Capture the cell that displays the provided text and extract its (x, y) central coordinate. 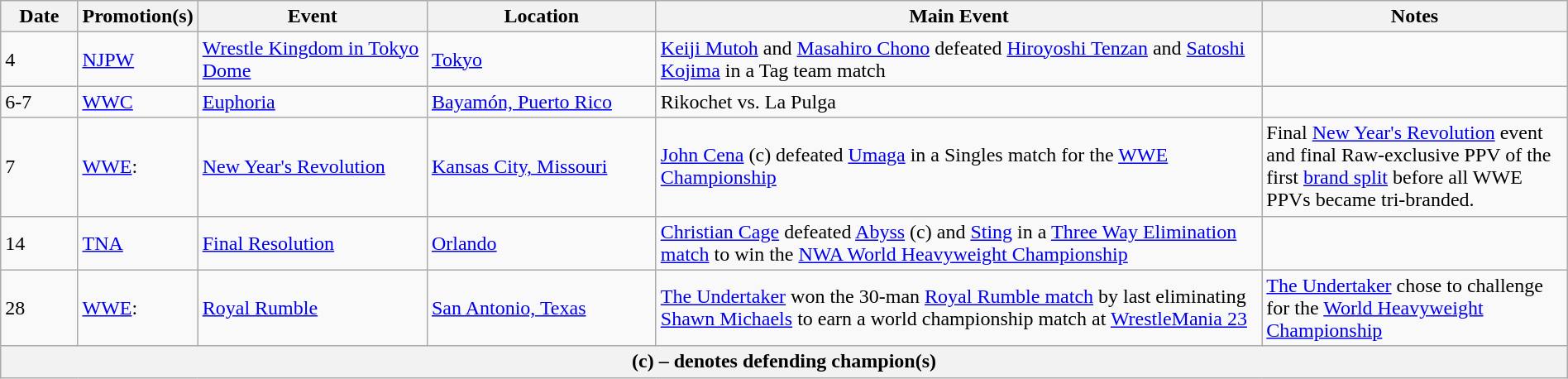
(c) – denotes defending champion(s) (784, 362)
28 (40, 308)
Royal Rumble (313, 308)
Final Resolution (313, 243)
Rikochet vs. La Pulga (959, 102)
The Undertaker chose to challenge for the World Heavyweight Championship (1414, 308)
New Year's Revolution (313, 167)
John Cena (c) defeated Umaga in a Singles match for the WWE Championship (959, 167)
Tokyo (541, 60)
San Antonio, Texas (541, 308)
Kansas City, Missouri (541, 167)
Notes (1414, 17)
7 (40, 167)
Main Event (959, 17)
WWC (137, 102)
TNA (137, 243)
Orlando (541, 243)
Event (313, 17)
The Undertaker won the 30-man Royal Rumble match by last eliminating Shawn Michaels to earn a world championship match at WrestleMania 23 (959, 308)
Euphoria (313, 102)
4 (40, 60)
Christian Cage defeated Abyss (c) and Sting in a Three Way Elimination match to win the NWA World Heavyweight Championship (959, 243)
Wrestle Kingdom in Tokyo Dome (313, 60)
Final New Year's Revolution event and final Raw-exclusive PPV of the first brand split before all WWE PPVs became tri-branded. (1414, 167)
Promotion(s) (137, 17)
Location (541, 17)
Bayamón, Puerto Rico (541, 102)
Date (40, 17)
Keiji Mutoh and Masahiro Chono defeated Hiroyoshi Tenzan and Satoshi Kojima in a Tag team match (959, 60)
NJPW (137, 60)
6-7 (40, 102)
14 (40, 243)
